Determine the [x, y] coordinate at the center of the cell enclosing the given text.  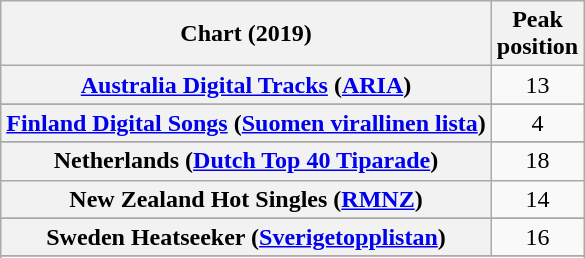
18 [537, 161]
Finland Digital Songs (Suomen virallinen lista) [246, 123]
Chart (2019) [246, 34]
13 [537, 85]
16 [537, 237]
4 [537, 123]
14 [537, 199]
Sweden Heatseeker (Sverigetopplistan) [246, 237]
Netherlands (Dutch Top 40 Tiparade) [246, 161]
Australia Digital Tracks (ARIA) [246, 85]
Peakposition [537, 34]
New Zealand Hot Singles (RMNZ) [246, 199]
